Search for the cell housing the specified text and yield its (x, y) center coordinate. 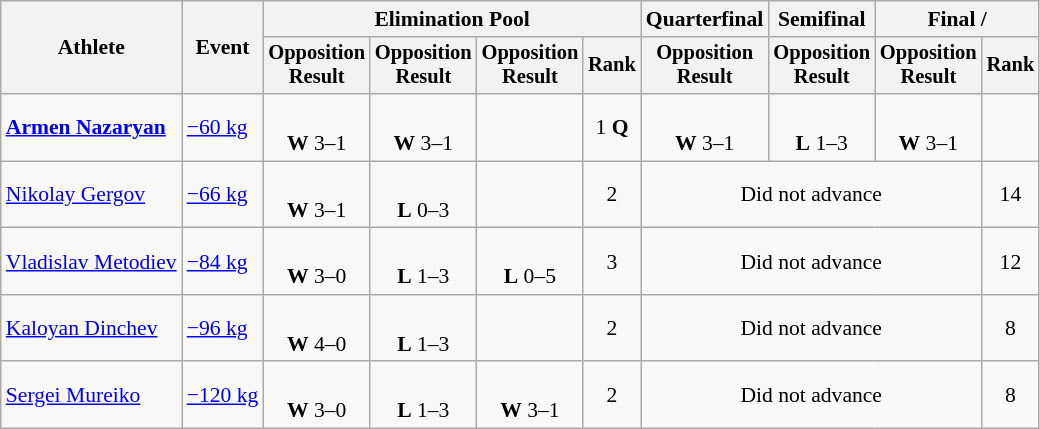
3 (612, 262)
Event (223, 48)
14 (1011, 194)
L 0–5 (530, 262)
−120 kg (223, 396)
−60 kg (223, 128)
W 4–0 (316, 328)
Kaloyan Dinchev (92, 328)
Quarterfinal (705, 19)
Semifinal (822, 19)
Athlete (92, 48)
L 0–3 (424, 194)
Nikolay Gergov (92, 194)
Final / (957, 19)
−66 kg (223, 194)
Armen Nazaryan (92, 128)
Vladislav Metodiev (92, 262)
−84 kg (223, 262)
Sergei Mureiko (92, 396)
Elimination Pool (452, 19)
1 Q (612, 128)
12 (1011, 262)
−96 kg (223, 328)
